Extract the [x, y] coordinate from the center of the cell holding the provided text.  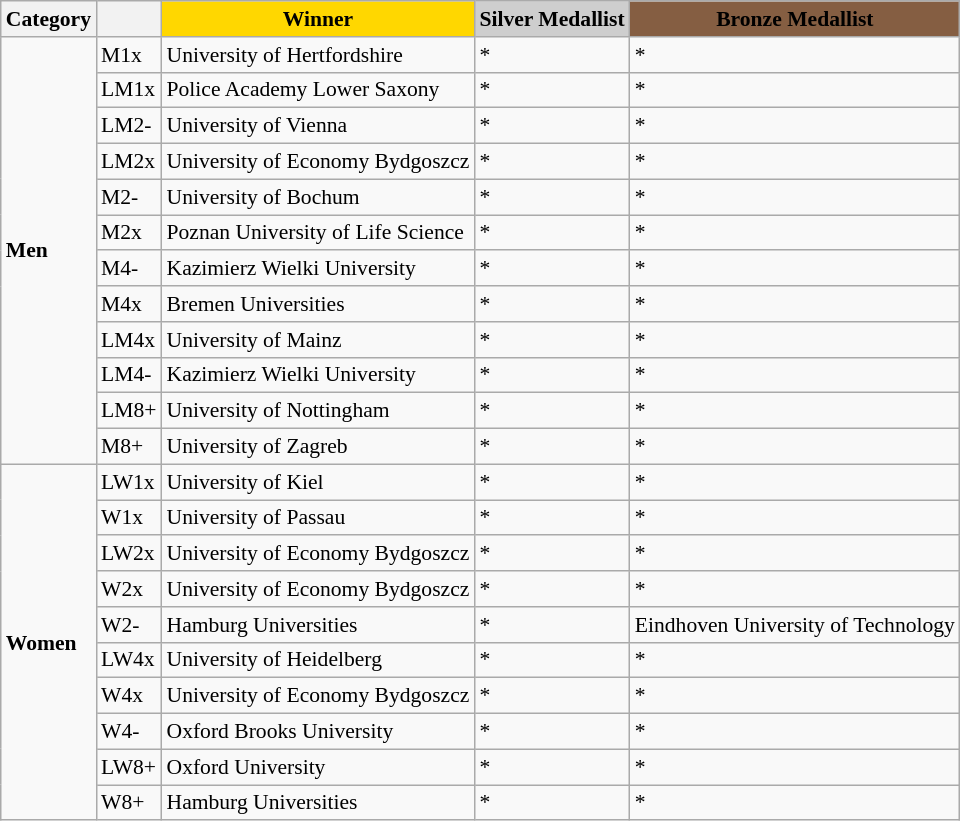
Poznan University of Life Science [318, 233]
LM4x [128, 340]
W1x [128, 518]
University of Passau [318, 518]
Men [48, 251]
Winner [318, 19]
LM8+ [128, 411]
University of Nottingham [318, 411]
Women [48, 642]
University of Heidelberg [318, 660]
M4x [128, 304]
LW8+ [128, 767]
University of Vienna [318, 126]
M4- [128, 269]
M2x [128, 233]
University of Hertfordshire [318, 55]
Bremen Universities [318, 304]
LM1x [128, 90]
Police Academy Lower Saxony [318, 90]
Eindhoven University of Technology [795, 625]
Category [48, 19]
M2- [128, 197]
M1x [128, 55]
LM4- [128, 375]
W4- [128, 732]
Oxford University [318, 767]
University of Kiel [318, 482]
LW1x [128, 482]
University of Zagreb [318, 447]
W8+ [128, 803]
University of Bochum [318, 197]
University of Mainz [318, 340]
Oxford Brooks University [318, 732]
LM2- [128, 126]
M8+ [128, 447]
W2- [128, 625]
Silver Medallist [552, 19]
Bronze Medallist [795, 19]
W4x [128, 696]
LW4x [128, 660]
LM2x [128, 162]
LW2x [128, 554]
W2x [128, 589]
